Extract the [x, y] coordinate from the center of the cell holding the provided text.  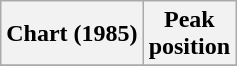
Peakposition [189, 34]
Chart (1985) [72, 34]
